Identify which cell holds the provided text, then report its (X, Y) central coordinate. 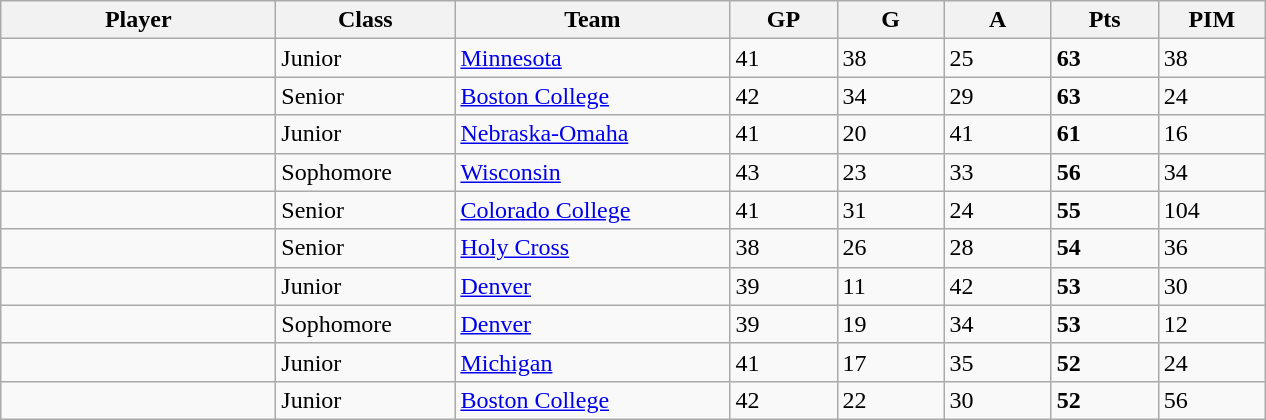
61 (1104, 134)
16 (1212, 134)
25 (998, 58)
Player (138, 20)
11 (890, 286)
Wisconsin (592, 172)
36 (1212, 248)
55 (1104, 210)
Team (592, 20)
17 (890, 362)
Nebraska-Omaha (592, 134)
Minnesota (592, 58)
28 (998, 248)
12 (1212, 324)
Class (366, 20)
26 (890, 248)
Pts (1104, 20)
Holy Cross (592, 248)
29 (998, 96)
35 (998, 362)
104 (1212, 210)
Colorado College (592, 210)
19 (890, 324)
G (890, 20)
23 (890, 172)
31 (890, 210)
54 (1104, 248)
GP (784, 20)
43 (784, 172)
A (998, 20)
33 (998, 172)
20 (890, 134)
Michigan (592, 362)
PIM (1212, 20)
22 (890, 400)
